Find where the given text appears and provide that cell's center as [x, y] coordinate. 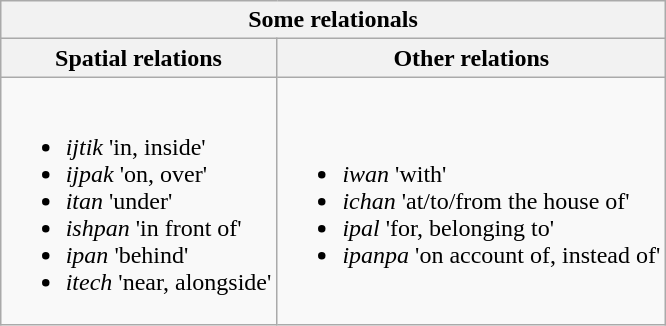
Some relationals [333, 20]
iwan 'with'ichan 'at/to/from the house of'ipal 'for, belonging to'ipanpa 'on account of, instead of' [472, 201]
Spatial relations [138, 58]
ijtik 'in, inside'ijpak 'on, over'itan 'under'ishpan 'in front of'ipan 'behind'itech 'near, alongside' [138, 201]
Other relations [472, 58]
